Determine the (X, Y) coordinate at the center of the cell enclosing the given text.  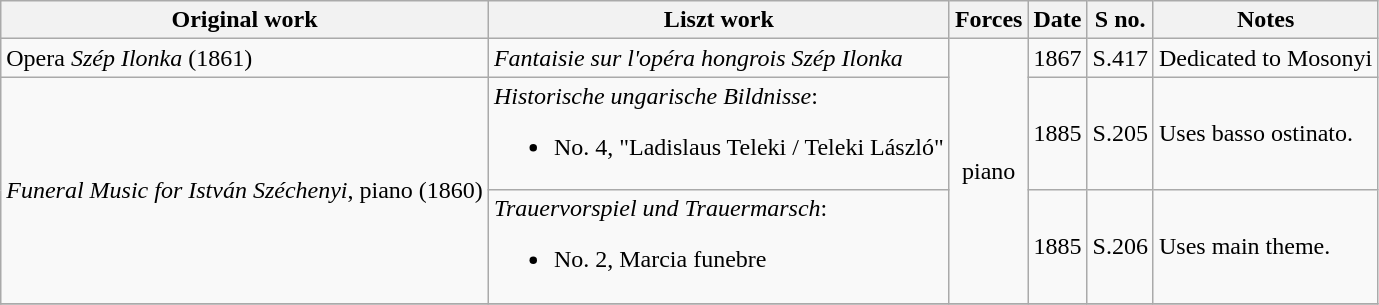
S.417 (1120, 58)
S.205 (1120, 134)
Uses basso ostinato. (1265, 134)
Funeral Music for István Széchenyi, piano (1860) (245, 190)
Historische ungarische Bildnisse:No. 4, "Ladislaus Teleki / Teleki László" (718, 134)
Uses main theme. (1265, 246)
Opera Szép Ilonka (1861) (245, 58)
S.206 (1120, 246)
Forces (988, 20)
Date (1058, 20)
Fantaisie sur l'opéra hongrois Szép Ilonka (718, 58)
Original work (245, 20)
Liszt work (718, 20)
Trauervorspiel und Trauermarsch:No. 2, Marcia funebre (718, 246)
piano (988, 171)
1867 (1058, 58)
S no. (1120, 20)
Notes (1265, 20)
Dedicated to Mosonyi (1265, 58)
